Pinpoint the cell where the given text exists, returning its (x, y) midpoint coordinate. 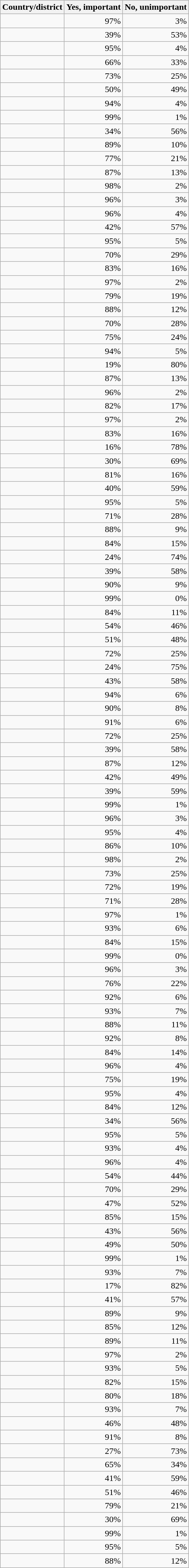
66% (93, 62)
65% (93, 1464)
No, unimportant (156, 7)
Yes, important (93, 7)
Country/district (32, 7)
78% (156, 447)
77% (93, 158)
33% (156, 62)
22% (156, 983)
40% (93, 488)
47% (93, 1203)
14% (156, 1052)
52% (156, 1203)
27% (93, 1451)
76% (93, 983)
81% (93, 475)
86% (93, 846)
44% (156, 1176)
53% (156, 35)
18% (156, 1396)
74% (156, 557)
